Return [x, y] of the center of cell containing provided text 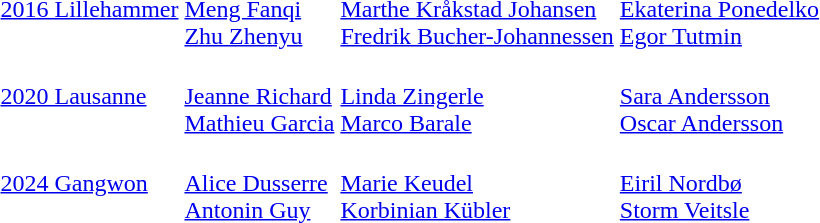
Sara AnderssonOscar Andersson [719, 96]
Jeanne RichardMathieu Garcia [260, 96]
Linda ZingerleMarco Barale [477, 96]
